Capture the cell that displays the provided text and extract its (X, Y) central coordinate. 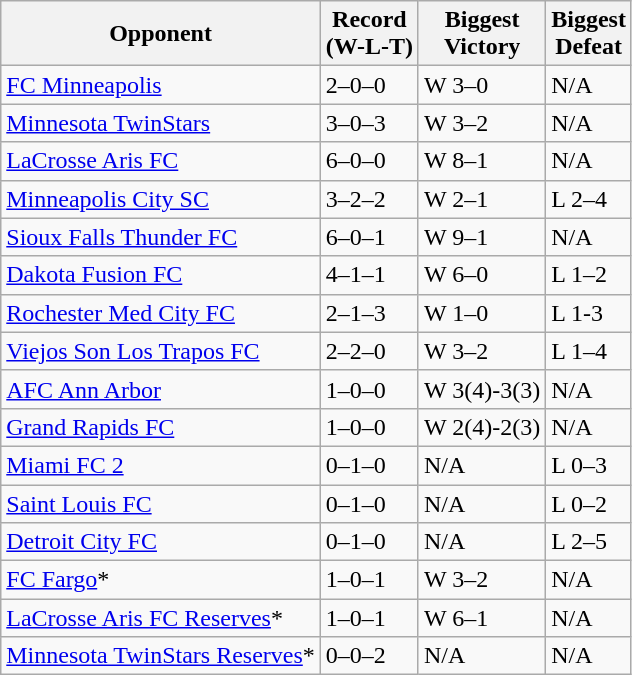
LaCrosse Aris FC Reserves* (161, 618)
BiggestDefeat (589, 34)
Saint Louis FC (161, 503)
FC Minneapolis (161, 85)
W 6–1 (482, 618)
W 2–1 (482, 199)
Grand Rapids FC (161, 427)
2–2–0 (369, 351)
Minnesota TwinStars (161, 123)
Miami FC 2 (161, 465)
L 1–4 (589, 351)
6–0–0 (369, 161)
L 2–4 (589, 199)
W 2(4)-2(3) (482, 427)
4–1–1 (369, 275)
L 1-3 (589, 313)
Record(W-L-T) (369, 34)
BiggestVictory (482, 34)
3–2–2 (369, 199)
FC Fargo* (161, 580)
L 1–2 (589, 275)
3–0–3 (369, 123)
W 3(4)-3(3) (482, 389)
Minnesota TwinStars Reserves* (161, 656)
W 8–1 (482, 161)
L 0–3 (589, 465)
W 6–0 (482, 275)
AFC Ann Arbor (161, 389)
LaCrosse Aris FC (161, 161)
Minneapolis City SC (161, 199)
0–0–2 (369, 656)
Opponent (161, 34)
2–0–0 (369, 85)
6–0–1 (369, 237)
W 1–0 (482, 313)
Detroit City FC (161, 542)
W 3–0 (482, 85)
2–1–3 (369, 313)
Viejos Son Los Trapos FC (161, 351)
W 9–1 (482, 237)
L 2–5 (589, 542)
Dakota Fusion FC (161, 275)
L 0–2 (589, 503)
Rochester Med City FC (161, 313)
Sioux Falls Thunder FC (161, 237)
